Output the [x, y] coordinate of the center of the cell containing the given text.  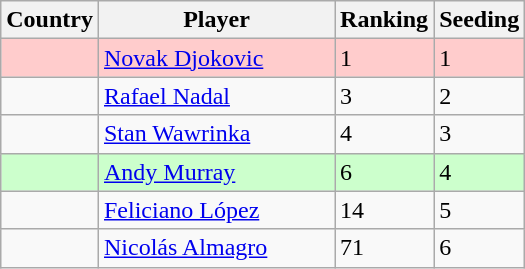
Novak Djokovic [216, 58]
71 [384, 248]
Country [50, 20]
Seeding [480, 20]
Player [216, 20]
14 [384, 210]
Andy Murray [216, 172]
Stan Wawrinka [216, 134]
Feliciano López [216, 210]
Nicolás Almagro [216, 248]
5 [480, 210]
Rafael Nadal [216, 96]
Ranking [384, 20]
2 [480, 96]
